Scan for the cell matching the given text and deliver its (x, y) coordinate at center. 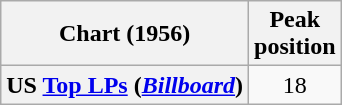
Peakposition (295, 34)
US Top LPs (Billboard) (125, 85)
18 (295, 85)
Chart (1956) (125, 34)
